Scan for the cell matching the given text and deliver its (x, y) coordinate at center. 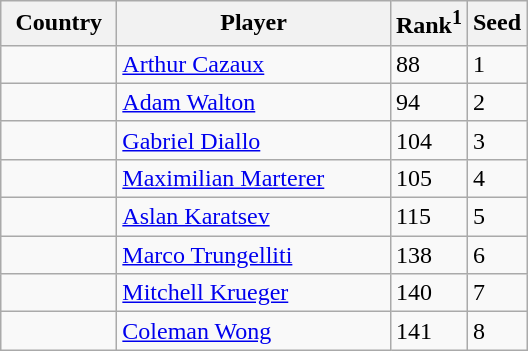
105 (428, 178)
Adam Walton (254, 102)
138 (428, 255)
Arthur Cazaux (254, 64)
Seed (496, 24)
Coleman Wong (254, 331)
4 (496, 178)
141 (428, 331)
7 (496, 293)
Rank1 (428, 24)
140 (428, 293)
Country (59, 24)
8 (496, 331)
Gabriel Diallo (254, 140)
115 (428, 217)
94 (428, 102)
2 (496, 102)
104 (428, 140)
Marco Trungelliti (254, 255)
5 (496, 217)
Mitchell Krueger (254, 293)
3 (496, 140)
Player (254, 24)
6 (496, 255)
Maximilian Marterer (254, 178)
Aslan Karatsev (254, 217)
88 (428, 64)
1 (496, 64)
